Locate the cell with the specified text and output its (X, Y) center coordinate. 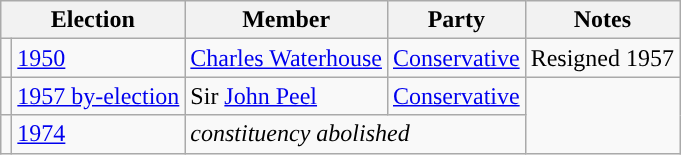
1950 (98, 58)
constituency abolished (355, 134)
Charles Waterhouse (286, 58)
1957 by-election (98, 96)
Election (93, 20)
Member (286, 20)
Party (456, 20)
Sir John Peel (286, 96)
1974 (98, 134)
Resigned 1957 (602, 58)
Notes (602, 20)
